Determine the (X, Y) coordinate at the center of the cell enclosing the given text.  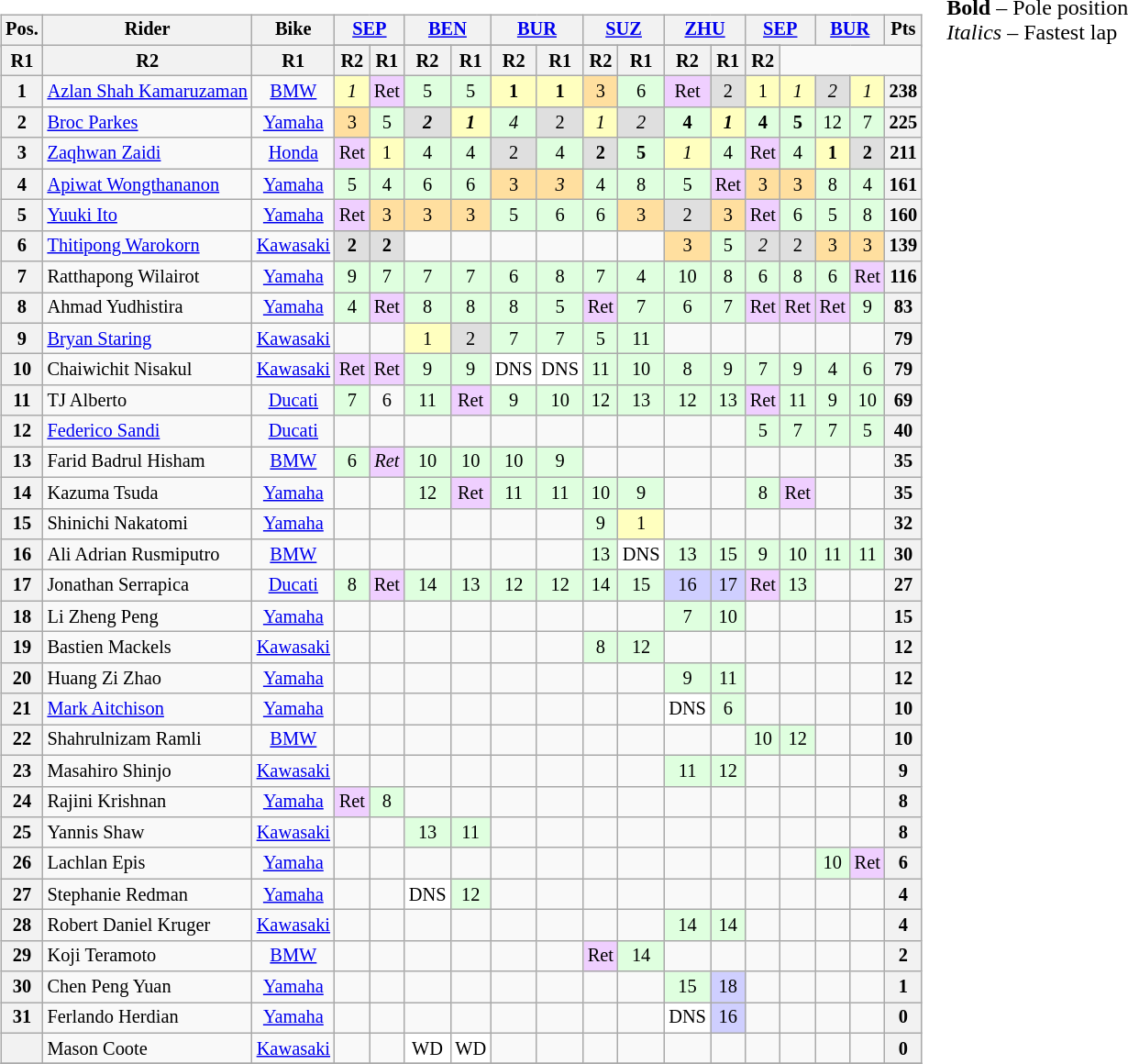
Yannis Shaw (148, 833)
Pts (903, 30)
Shinichi Nakatomi (148, 524)
Lachlan Epis (148, 863)
Bastien Mackels (148, 648)
Bike (293, 30)
Stephanie Redman (148, 894)
Honda (293, 153)
Zaqhwan Zaidi (148, 153)
SUZ (624, 30)
Ratthapong Wilairot (148, 277)
Rider (148, 30)
Chen Peng Yuan (148, 987)
Thitipong Warokorn (148, 246)
19 (22, 648)
Apiwat Wongthananon (148, 184)
211 (903, 153)
Koji Teramoto (148, 956)
139 (903, 246)
23 (22, 770)
BEN (448, 30)
Kazuma Tsuda (148, 493)
Huang Zi Zhao (148, 678)
Yuuki Ito (148, 216)
Ahmad Yudhistira (148, 308)
ZHU (704, 30)
24 (22, 802)
26 (22, 863)
160 (903, 216)
Li Zheng Peng (148, 616)
238 (903, 92)
28 (22, 925)
Ferlando Herdian (148, 1018)
20 (22, 678)
29 (22, 956)
Chaiwichit Nisakul (148, 370)
Ali Adrian Rusmiputro (148, 555)
83 (903, 308)
TJ Alberto (148, 401)
Mason Coote (148, 1048)
Rajini Krishnan (148, 802)
Bryan Staring (148, 338)
Robert Daniel Kruger (148, 925)
Mark Aitchison (148, 709)
Shahrulnizam Ramli (148, 740)
40 (903, 431)
22 (22, 740)
Federico Sandi (148, 431)
Broc Parkes (148, 123)
31 (22, 1018)
225 (903, 123)
32 (903, 524)
Masahiro Shinjo (148, 770)
Azlan Shah Kamaruzaman (148, 92)
25 (22, 833)
Jonathan Serrapica (148, 585)
Farid Badrul Hisham (148, 462)
69 (903, 401)
161 (903, 184)
21 (22, 709)
116 (903, 277)
Pos. (22, 30)
